Pinpoint the cell where the given text exists, returning its [X, Y] midpoint coordinate. 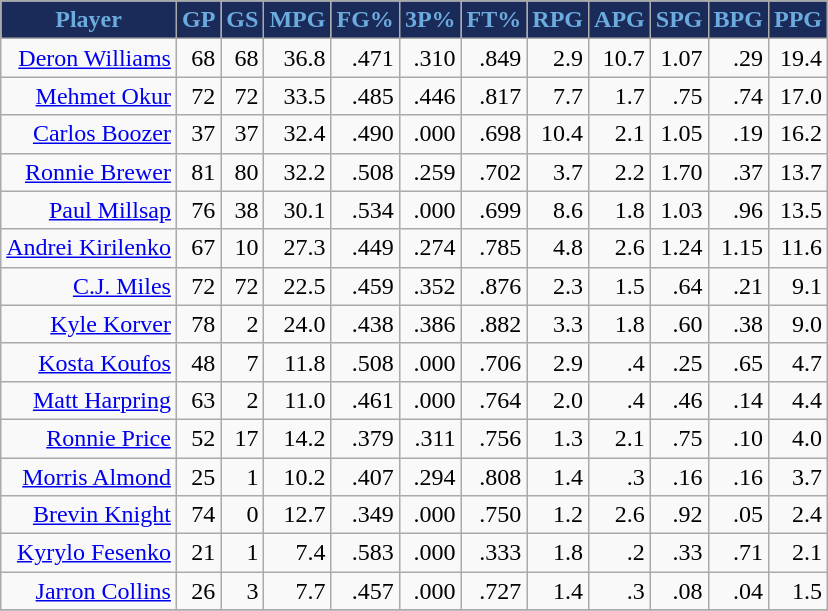
.352 [430, 286]
.294 [430, 477]
13.7 [798, 172]
9.0 [798, 324]
52 [198, 438]
.349 [365, 515]
.764 [494, 400]
PPG [798, 20]
10.7 [620, 58]
.750 [494, 515]
.96 [738, 210]
7.4 [298, 553]
76 [198, 210]
4.8 [558, 248]
.727 [494, 591]
.310 [430, 58]
19.4 [798, 58]
26 [198, 591]
Jarron Collins [89, 591]
13.5 [798, 210]
14.2 [298, 438]
38 [242, 210]
.817 [494, 96]
Kyle Korver [89, 324]
GP [198, 20]
.333 [494, 553]
.583 [365, 553]
67 [198, 248]
.259 [430, 172]
.92 [679, 515]
.534 [365, 210]
63 [198, 400]
48 [198, 362]
Brevin Knight [89, 515]
BPG [738, 20]
24.0 [298, 324]
Andrei Kirilenko [89, 248]
.698 [494, 134]
.29 [738, 58]
16.2 [798, 134]
.38 [738, 324]
2.0 [558, 400]
10.4 [558, 134]
8.6 [558, 210]
3 [242, 591]
.25 [679, 362]
.10 [738, 438]
.64 [679, 286]
Kyrylo Fesenko [89, 553]
.274 [430, 248]
.74 [738, 96]
.808 [494, 477]
Carlos Boozer [89, 134]
22.5 [298, 286]
.849 [494, 58]
.702 [494, 172]
.459 [365, 286]
1.05 [679, 134]
.706 [494, 362]
.882 [494, 324]
10 [242, 248]
.386 [430, 324]
SPG [679, 20]
RPG [558, 20]
.785 [494, 248]
GS [242, 20]
32.2 [298, 172]
.876 [494, 286]
MPG [298, 20]
2.2 [620, 172]
.438 [365, 324]
12.7 [298, 515]
Paul Millsap [89, 210]
1.2 [558, 515]
Kosta Koufos [89, 362]
.461 [365, 400]
1.24 [679, 248]
27.3 [298, 248]
0 [242, 515]
25 [198, 477]
Ronnie Price [89, 438]
36.8 [298, 58]
4.4 [798, 400]
.37 [738, 172]
17 [242, 438]
FG% [365, 20]
.471 [365, 58]
1.3 [558, 438]
80 [242, 172]
21 [198, 553]
4.0 [798, 438]
.04 [738, 591]
32.4 [298, 134]
.457 [365, 591]
.379 [365, 438]
2.3 [558, 286]
1.70 [679, 172]
33.5 [298, 96]
.71 [738, 553]
17.0 [798, 96]
APG [620, 20]
Deron Williams [89, 58]
Matt Harpring [89, 400]
Player [89, 20]
81 [198, 172]
.19 [738, 134]
.699 [494, 210]
.449 [365, 248]
.33 [679, 553]
.490 [365, 134]
.60 [679, 324]
9.1 [798, 286]
Ronnie Brewer [89, 172]
11.0 [298, 400]
Morris Almond [89, 477]
10.2 [298, 477]
1.03 [679, 210]
7 [242, 362]
78 [198, 324]
.14 [738, 400]
.46 [679, 400]
4.7 [798, 362]
.756 [494, 438]
1.7 [620, 96]
.65 [738, 362]
11.6 [798, 248]
30.1 [298, 210]
.2 [620, 553]
1.07 [679, 58]
.446 [430, 96]
.08 [679, 591]
.407 [365, 477]
11.8 [298, 362]
.311 [430, 438]
74 [198, 515]
.05 [738, 515]
1.15 [738, 248]
2.4 [798, 515]
.21 [738, 286]
FT% [494, 20]
Mehmet Okur [89, 96]
3P% [430, 20]
C.J. Miles [89, 286]
3.3 [558, 324]
.485 [365, 96]
